Find where the given text appears and provide that cell's center as [x, y] coordinate. 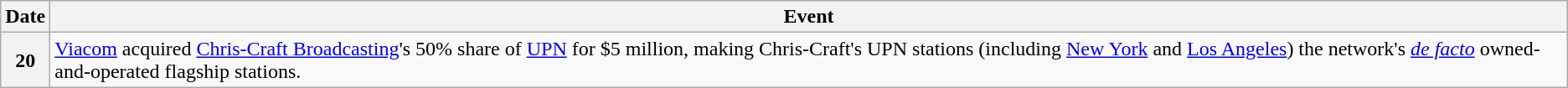
Event [809, 17]
20 [25, 60]
Date [25, 17]
